Detect which cell encompasses the target text, then output its [X, Y] center coordinate. 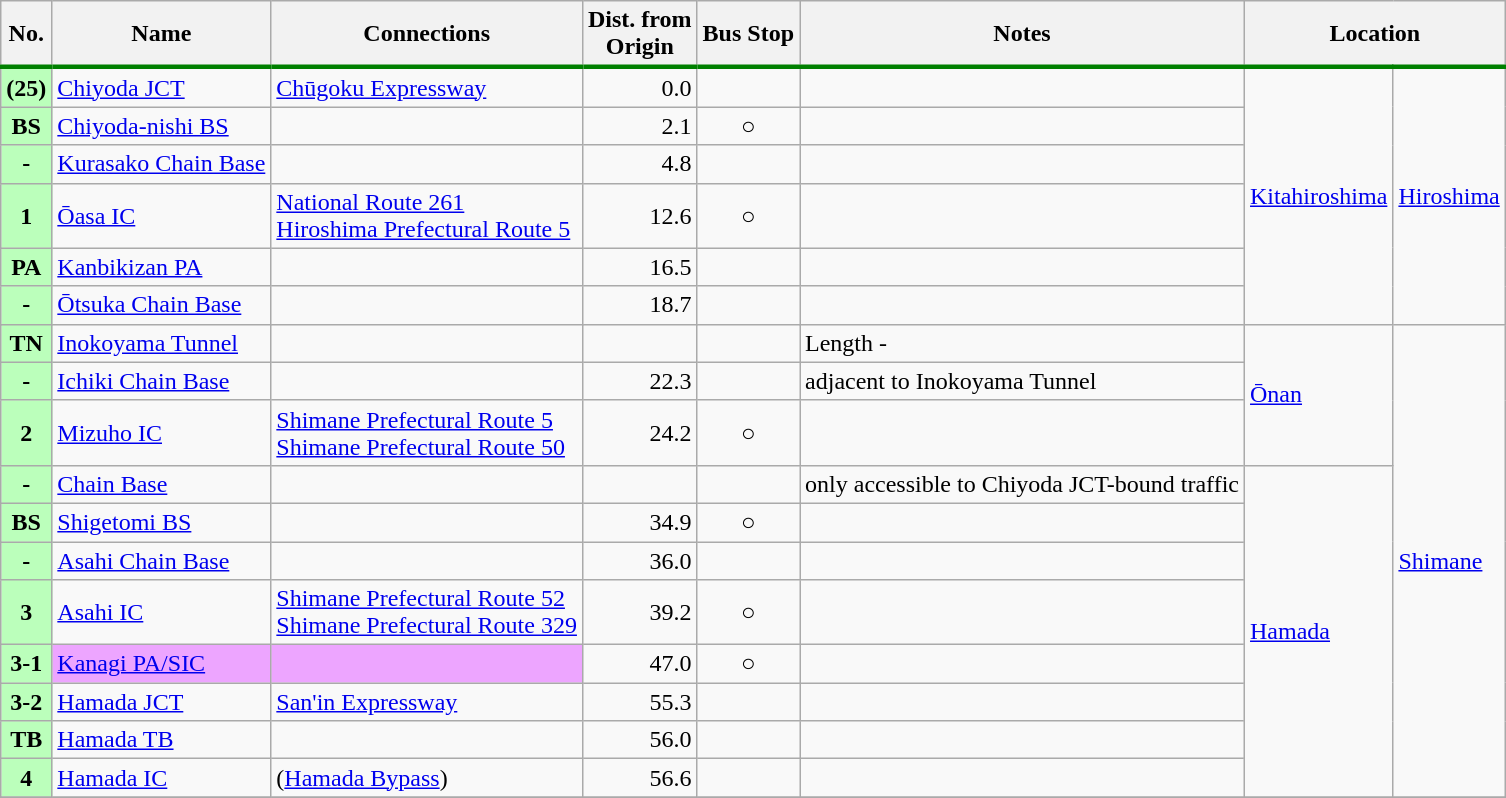
Kanagi PA/SIC [162, 664]
TB [26, 740]
National Route 261Hiroshima Prefectural Route 5 [427, 216]
(Hamada Bypass) [427, 778]
Asahi IC [162, 612]
Shimane [1449, 560]
Dist. fromOrigin [640, 34]
Ōasa IC [162, 216]
Mizuho IC [162, 432]
56.0 [640, 740]
Chūgoku Expressway [427, 87]
Shigetomi BS [162, 522]
Kitahiroshima [1319, 196]
No. [26, 34]
Ōnan [1319, 394]
24.2 [640, 432]
Kanbikizan PA [162, 267]
Asahi Chain Base [162, 561]
Inokoyama Tunnel [162, 343]
34.9 [640, 522]
Chain Base [162, 484]
Hiroshima [1449, 196]
Hamada JCT [162, 702]
only accessible to Chiyoda JCT-bound traffic [1022, 484]
18.7 [640, 305]
47.0 [640, 664]
Hamada IC [162, 778]
Location [1376, 34]
55.3 [640, 702]
12.6 [640, 216]
Bus Stop [748, 34]
36.0 [640, 561]
TN [26, 343]
Connections [427, 34]
(25) [26, 87]
39.2 [640, 612]
2.1 [640, 126]
San'in Expressway [427, 702]
Ichiki Chain Base [162, 381]
2 [26, 432]
22.3 [640, 381]
3-2 [26, 702]
0.0 [640, 87]
Name [162, 34]
adjacent to Inokoyama Tunnel [1022, 381]
4 [26, 778]
16.5 [640, 267]
3 [26, 612]
Chiyoda JCT [162, 87]
1 [26, 216]
PA [26, 267]
4.8 [640, 164]
56.6 [640, 778]
Shimane Prefectural Route 52Shimane Prefectural Route 329 [427, 612]
3-1 [26, 664]
Notes [1022, 34]
Kurasako Chain Base [162, 164]
Chiyoda-nishi BS [162, 126]
Length - [1022, 343]
Hamada TB [162, 740]
Ōtsuka Chain Base [162, 305]
Hamada [1319, 631]
Shimane Prefectural Route 5Shimane Prefectural Route 50 [427, 432]
